Output the (X, Y) coordinate of the center of the cell containing the given text.  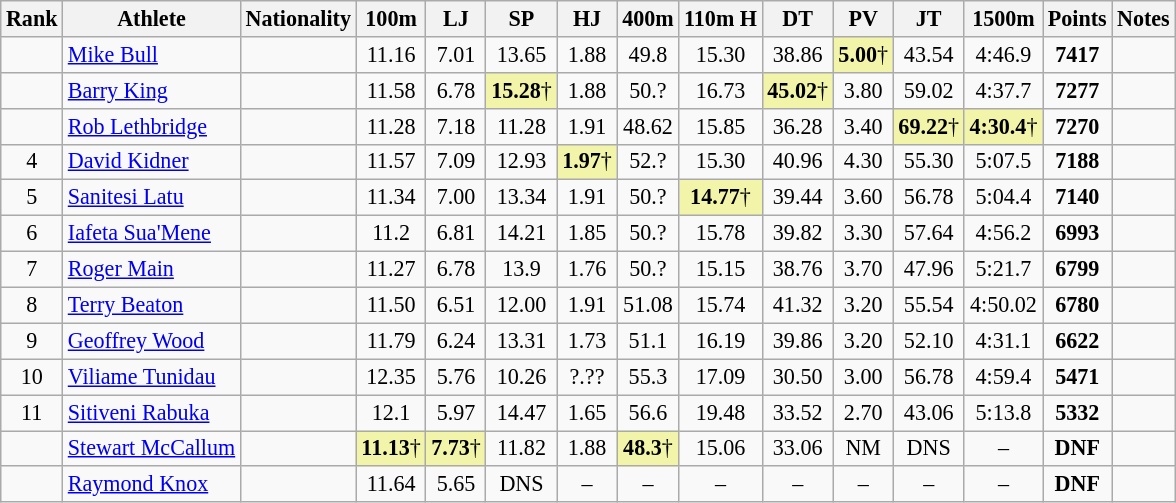
HJ (587, 18)
400m (648, 18)
4:30.4† (1003, 126)
4.30 (863, 162)
Athlete (152, 18)
NM (863, 448)
36.28 (798, 126)
7277 (1078, 90)
3.40 (863, 126)
5471 (1078, 377)
12.1 (391, 412)
11 (32, 412)
7.01 (456, 54)
6780 (1078, 305)
38.76 (798, 269)
PV (863, 18)
10.26 (522, 377)
Stewart McCallum (152, 448)
69.22† (928, 126)
5:04.4 (1003, 198)
13.9 (522, 269)
19.48 (720, 412)
11.57 (391, 162)
1.73 (587, 341)
6622 (1078, 341)
48.3† (648, 448)
Rob Lethbridge (152, 126)
7.00 (456, 198)
5.00† (863, 54)
100m (391, 18)
5.97 (456, 412)
7188 (1078, 162)
1.65 (587, 412)
38.86 (798, 54)
Points (1078, 18)
39.82 (798, 233)
30.50 (798, 377)
Sitiveni Rabuka (152, 412)
David Kidner (152, 162)
41.32 (798, 305)
14.77† (720, 198)
3.00 (863, 377)
43.54 (928, 54)
?.?? (587, 377)
5:07.5 (1003, 162)
55.30 (928, 162)
LJ (456, 18)
12.35 (391, 377)
55.3 (648, 377)
6993 (1078, 233)
49.8 (648, 54)
3.60 (863, 198)
4:59.4 (1003, 377)
5:21.7 (1003, 269)
110m H (720, 18)
7.73† (456, 448)
4:31.1 (1003, 341)
5:13.8 (1003, 412)
3.80 (863, 90)
3.30 (863, 233)
Mike Bull (152, 54)
4:37.7 (1003, 90)
15.85 (720, 126)
5 (32, 198)
5.65 (456, 484)
11.34 (391, 198)
6799 (1078, 269)
6.24 (456, 341)
1.76 (587, 269)
15.06 (720, 448)
39.44 (798, 198)
51.08 (648, 305)
40.96 (798, 162)
Terry Beaton (152, 305)
Notes (1144, 18)
SP (522, 18)
4:56.2 (1003, 233)
12.00 (522, 305)
48.62 (648, 126)
52.? (648, 162)
11.13† (391, 448)
57.64 (928, 233)
8 (32, 305)
6.81 (456, 233)
4 (32, 162)
11.64 (391, 484)
33.52 (798, 412)
15.15 (720, 269)
7140 (1078, 198)
Sanitesi Latu (152, 198)
47.96 (928, 269)
16.73 (720, 90)
11.79 (391, 341)
9 (32, 341)
6 (32, 233)
15.28† (522, 90)
Rank (32, 18)
7 (32, 269)
4:50.02 (1003, 305)
11.27 (391, 269)
51.1 (648, 341)
43.06 (928, 412)
7270 (1078, 126)
13.34 (522, 198)
14.21 (522, 233)
1.97† (587, 162)
2.70 (863, 412)
DT (798, 18)
17.09 (720, 377)
Viliame Tunidau (152, 377)
45.02† (798, 90)
5.76 (456, 377)
39.86 (798, 341)
15.74 (720, 305)
Roger Main (152, 269)
59.02 (928, 90)
10 (32, 377)
33.06 (798, 448)
11.58 (391, 90)
7.09 (456, 162)
11.2 (391, 233)
56.6 (648, 412)
JT (928, 18)
11.82 (522, 448)
Raymond Knox (152, 484)
1.85 (587, 233)
11.50 (391, 305)
16.19 (720, 341)
7.18 (456, 126)
Iafeta Sua'Mene (152, 233)
7417 (1078, 54)
Nationality (298, 18)
52.10 (928, 341)
4:46.9 (1003, 54)
3.70 (863, 269)
12.93 (522, 162)
6.51 (456, 305)
15.78 (720, 233)
14.47 (522, 412)
Barry King (152, 90)
13.65 (522, 54)
13.31 (522, 341)
1500m (1003, 18)
11.16 (391, 54)
Geoffrey Wood (152, 341)
5332 (1078, 412)
55.54 (928, 305)
